Identify which cell holds the provided text, then report its [x, y] central coordinate. 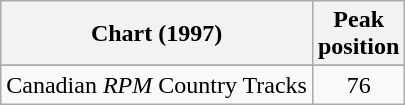
Peakposition [358, 34]
76 [358, 85]
Canadian RPM Country Tracks [157, 85]
Chart (1997) [157, 34]
